Determine the [X, Y] coordinate at the center of the cell enclosing the given text.  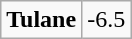
-6.5 [106, 19]
Tulane [42, 19]
